Extract the (x, y) coordinate from the center of the cell holding the provided text.  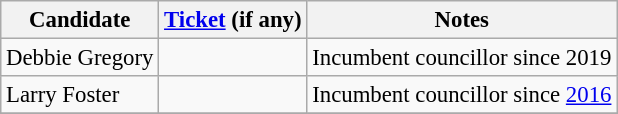
Ticket (if any) (233, 20)
Incumbent councillor since 2019 (462, 58)
Larry Foster (80, 95)
Debbie Gregory (80, 58)
Candidate (80, 20)
Notes (462, 20)
Incumbent councillor since 2016 (462, 95)
